Provide the (X, Y) coordinate of the cell's center where the given text is located.  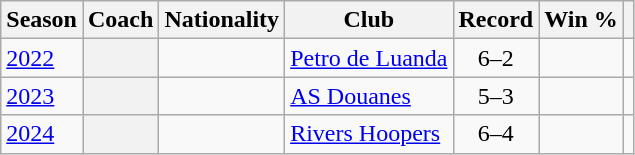
Record (496, 20)
Club (369, 20)
6–4 (496, 134)
2023 (42, 96)
5–3 (496, 96)
Season (42, 20)
Win % (582, 20)
Coach (120, 20)
AS Douanes (369, 96)
2024 (42, 134)
6–2 (496, 58)
Nationality (222, 20)
2022 (42, 58)
Petro de Luanda (369, 58)
Rivers Hoopers (369, 134)
